Provide the (x, y) coordinate of the cell's center where the given text is located.  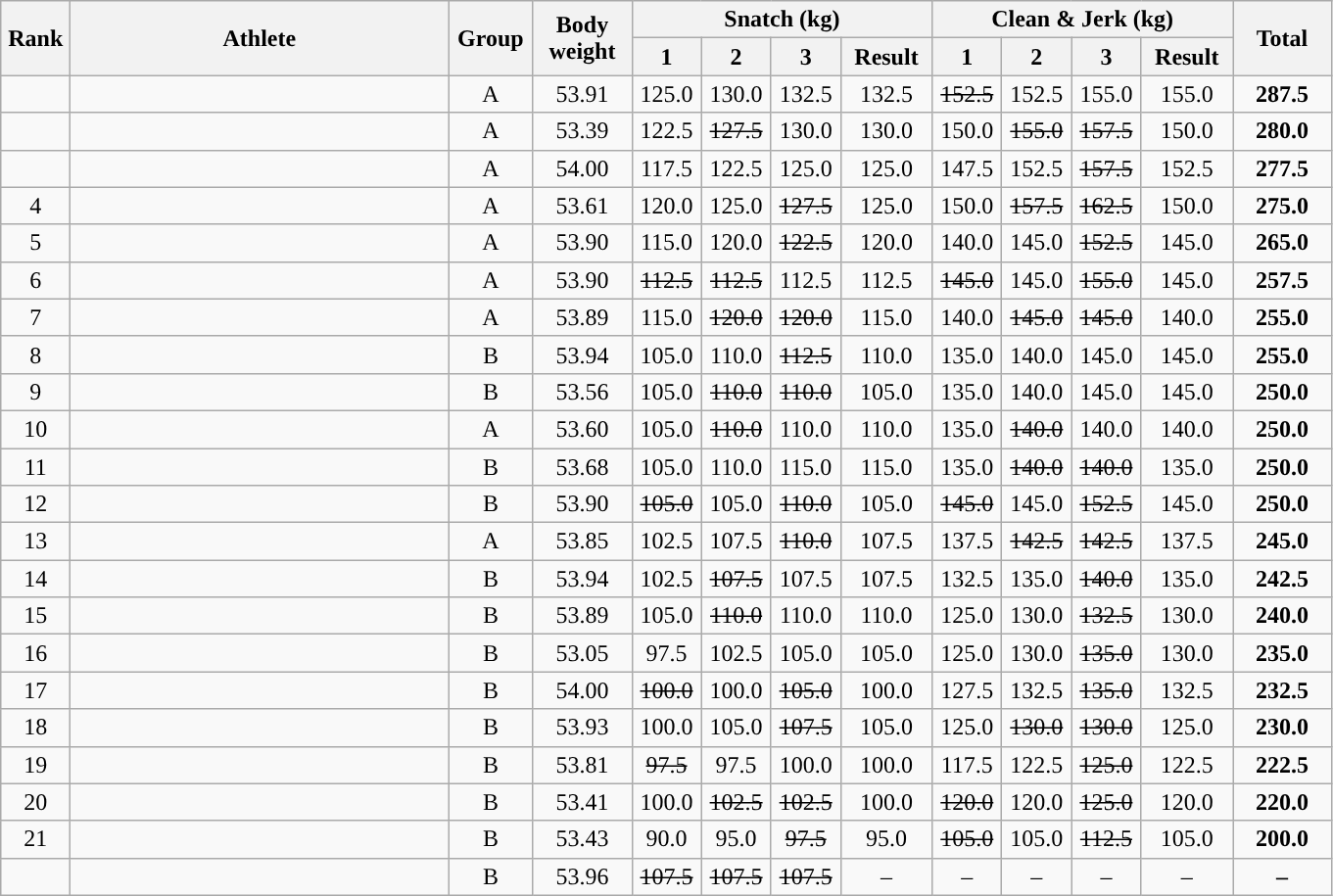
53.61 (582, 206)
232.5 (1281, 690)
15 (35, 616)
5 (35, 243)
16 (35, 653)
147.5 (968, 168)
230.0 (1281, 728)
6 (35, 280)
21 (35, 839)
162.5 (1107, 206)
222.5 (1281, 765)
53.60 (582, 429)
7 (35, 317)
14 (35, 579)
53.41 (582, 802)
53.96 (582, 876)
287.5 (1281, 94)
53.43 (582, 839)
53.81 (582, 765)
280.0 (1281, 131)
11 (35, 467)
53.85 (582, 542)
12 (35, 504)
53.39 (582, 131)
53.91 (582, 94)
19 (35, 765)
53.68 (582, 467)
4 (35, 206)
9 (35, 392)
Group (491, 38)
53.05 (582, 653)
277.5 (1281, 168)
240.0 (1281, 616)
265.0 (1281, 243)
18 (35, 728)
17 (35, 690)
Body weight (582, 38)
200.0 (1281, 839)
8 (35, 354)
Athlete (260, 38)
257.5 (1281, 280)
275.0 (1281, 206)
Clean & Jerk (kg) (1083, 20)
242.5 (1281, 579)
20 (35, 802)
Rank (35, 38)
235.0 (1281, 653)
90.0 (666, 839)
13 (35, 542)
Snatch (kg) (782, 20)
Total (1281, 38)
220.0 (1281, 802)
53.56 (582, 392)
10 (35, 429)
245.0 (1281, 542)
53.93 (582, 728)
